Find where the given text appears and provide that cell's center as [X, Y] coordinate. 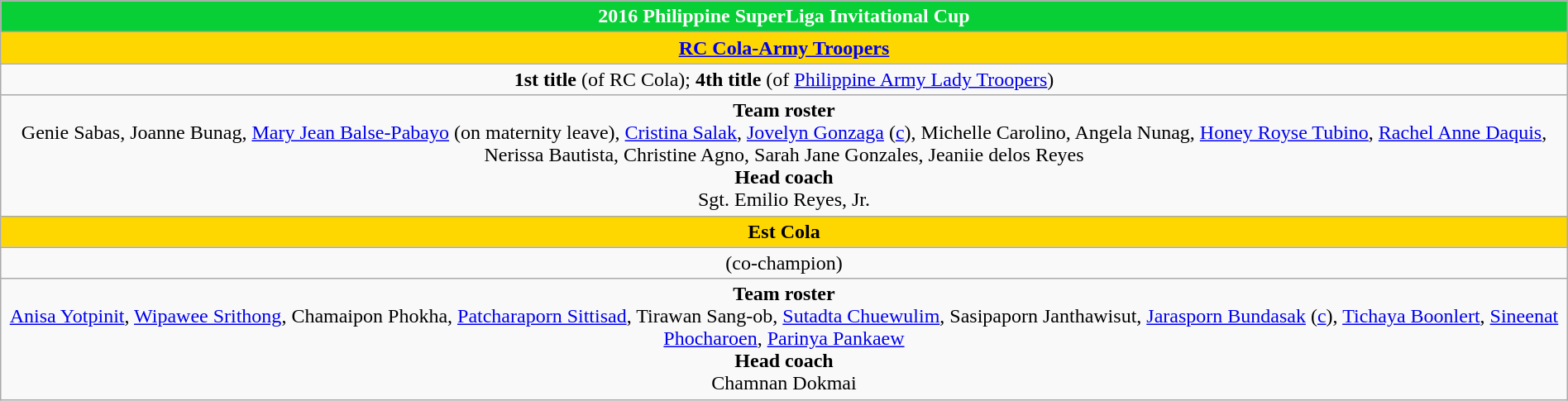
RC Cola-Army Troopers [784, 48]
Est Cola [784, 232]
(co-champion) [784, 263]
1st title (of RC Cola); 4th title (of Philippine Army Lady Troopers) [784, 79]
2016 Philippine SuperLiga Invitational Cup [784, 17]
